Locate the cell with the specified text and output its (x, y) center coordinate. 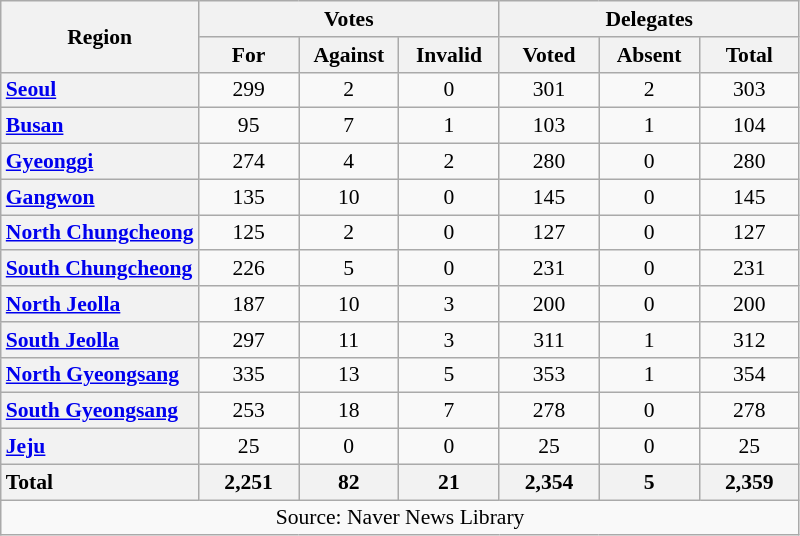
301 (549, 90)
Invalid (449, 55)
Votes (349, 19)
303 (749, 90)
Gyeonggi (100, 162)
Absent (649, 55)
North Jeolla (100, 304)
13 (349, 375)
Gangwon (100, 197)
Delegates (649, 19)
299 (249, 90)
Against (349, 55)
104 (749, 126)
2,251 (249, 482)
11 (349, 340)
354 (749, 375)
353 (549, 375)
4 (349, 162)
226 (249, 269)
Region (100, 36)
Source: Naver News Library (400, 518)
187 (249, 304)
North Gyeongsang (100, 375)
21 (449, 482)
2,354 (549, 482)
335 (249, 375)
2,359 (749, 482)
312 (749, 340)
82 (349, 482)
274 (249, 162)
253 (249, 411)
18 (349, 411)
297 (249, 340)
South Jeolla (100, 340)
135 (249, 197)
103 (549, 126)
Voted (549, 55)
95 (249, 126)
South Gyeongsang (100, 411)
125 (249, 233)
South Chungcheong (100, 269)
Seoul (100, 90)
North Chungcheong (100, 233)
311 (549, 340)
Busan (100, 126)
For (249, 55)
Jeju (100, 447)
